Extract the [X, Y] coordinate from the center of the cell holding the provided text.  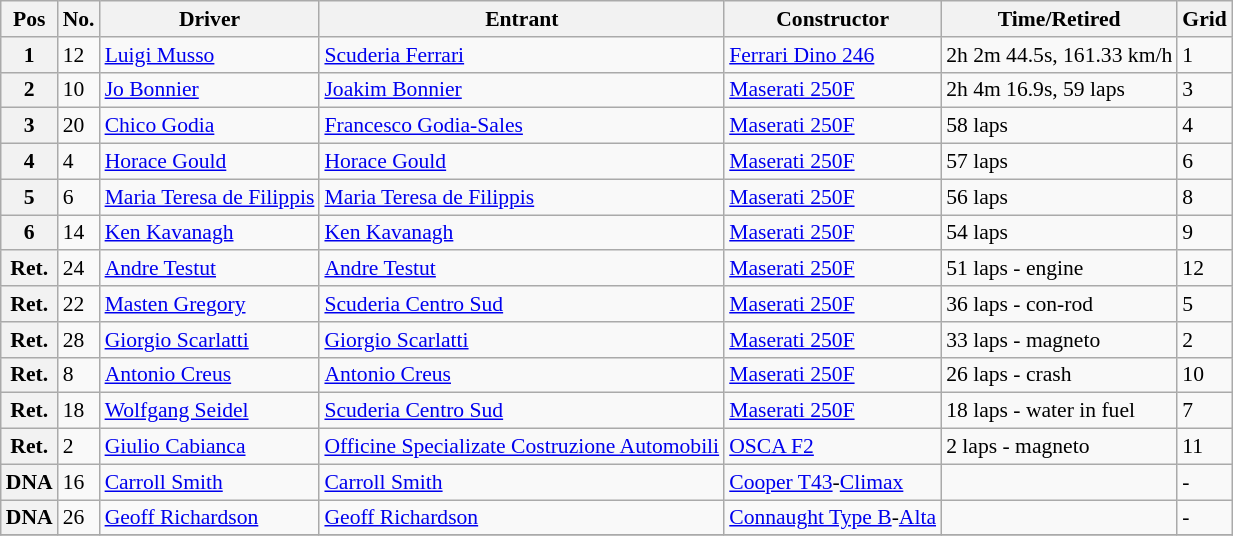
24 [79, 269]
57 laps [1059, 162]
Francesco Godia-Sales [522, 126]
Luigi Musso [210, 55]
7 [1204, 411]
2 laps - magneto [1059, 447]
33 laps - magneto [1059, 340]
Pos [30, 19]
Giulio Cabianca [210, 447]
Entrant [522, 19]
Joakim Bonnier [522, 90]
Cooper T43-Climax [832, 482]
51 laps - engine [1059, 269]
Connaught Type B-Alta [832, 518]
58 laps [1059, 126]
Grid [1204, 19]
14 [79, 233]
22 [79, 304]
18 laps - water in fuel [1059, 411]
Masten Gregory [210, 304]
16 [79, 482]
Time/Retired [1059, 19]
Jo Bonnier [210, 90]
26 [79, 518]
36 laps - con-rod [1059, 304]
20 [79, 126]
56 laps [1059, 197]
Officine Specializate Costruzione Automobili [522, 447]
Driver [210, 19]
Wolfgang Seidel [210, 411]
28 [79, 340]
2h 2m 44.5s, 161.33 km/h [1059, 55]
9 [1204, 233]
No. [79, 19]
26 laps - crash [1059, 375]
OSCA F2 [832, 447]
18 [79, 411]
2h 4m 16.9s, 59 laps [1059, 90]
Scuderia Ferrari [522, 55]
11 [1204, 447]
Constructor [832, 19]
Ferrari Dino 246 [832, 55]
54 laps [1059, 233]
Chico Godia [210, 126]
